Locate the cell with the specified text and output its (x, y) center coordinate. 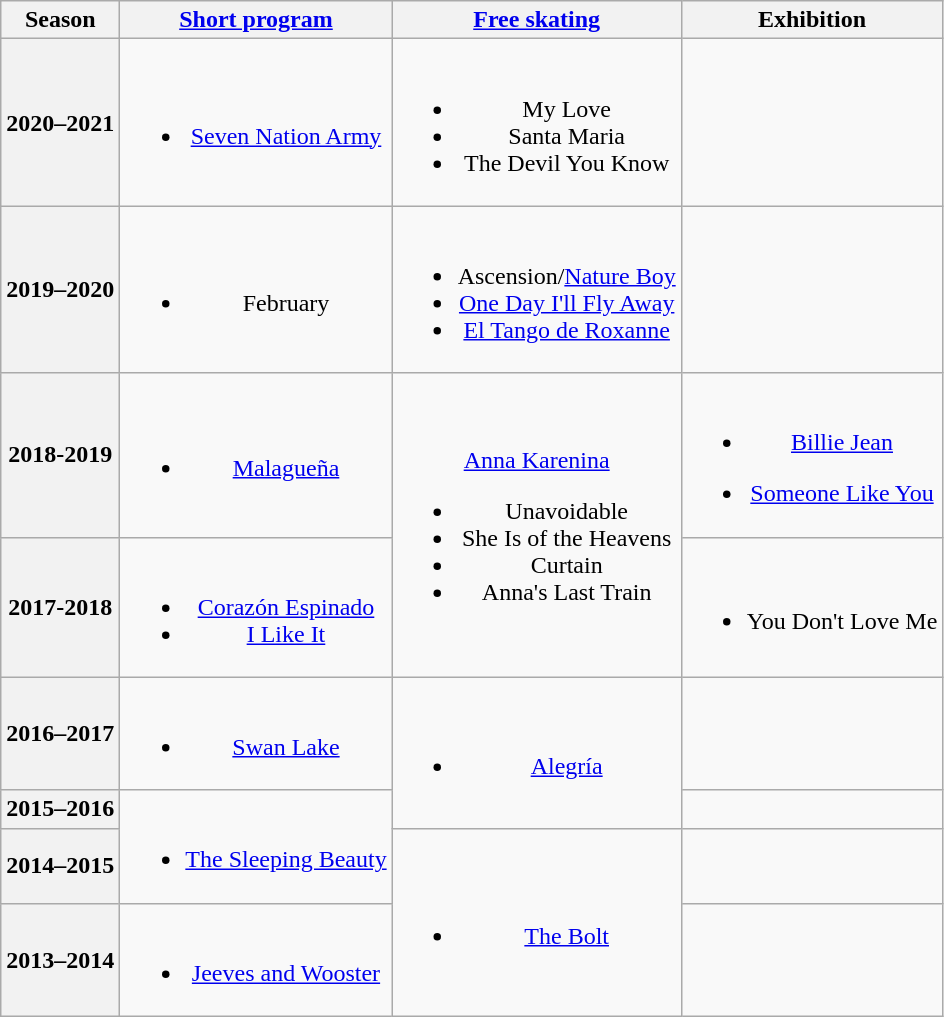
Billie Jean Someone Like You (812, 455)
Season (60, 20)
2019–2020 (60, 290)
2020–2021 (60, 122)
Free skating (536, 20)
2017-2018 (60, 607)
Malagueña (256, 455)
2016–2017 (60, 734)
February (256, 290)
2015–2016 (60, 809)
Jeeves and Wooster (256, 960)
Seven Nation Army (256, 122)
Exhibition (812, 20)
Corazón Espinado I Like It (256, 607)
Anna KareninaUnavoidableShe Is of the HeavensCurtainAnna's Last Train (536, 525)
2018-2019 (60, 455)
Alegría (536, 752)
The Bolt (536, 922)
Ascension/Nature Boy One Day I'll Fly Away El Tango de Roxanne (536, 290)
Swan Lake (256, 734)
My Love Santa Maria The Devil You Know (536, 122)
The Sleeping Beauty (256, 846)
Short program (256, 20)
2014–2015 (60, 866)
2013–2014 (60, 960)
You Don't Love Me (812, 607)
